Return the [X, Y] coordinate for the center point of the cell that contains the specified text.  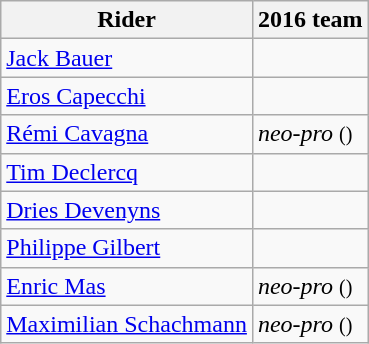
2016 team [310, 20]
Philippe Gilbert [127, 248]
Enric Mas [127, 286]
Jack Bauer [127, 58]
Rémi Cavagna [127, 134]
Maximilian Schachmann [127, 324]
Eros Capecchi [127, 96]
Tim Declercq [127, 172]
Dries Devenyns [127, 210]
Rider [127, 20]
